Search for the cell housing the specified text and yield its [x, y] center coordinate. 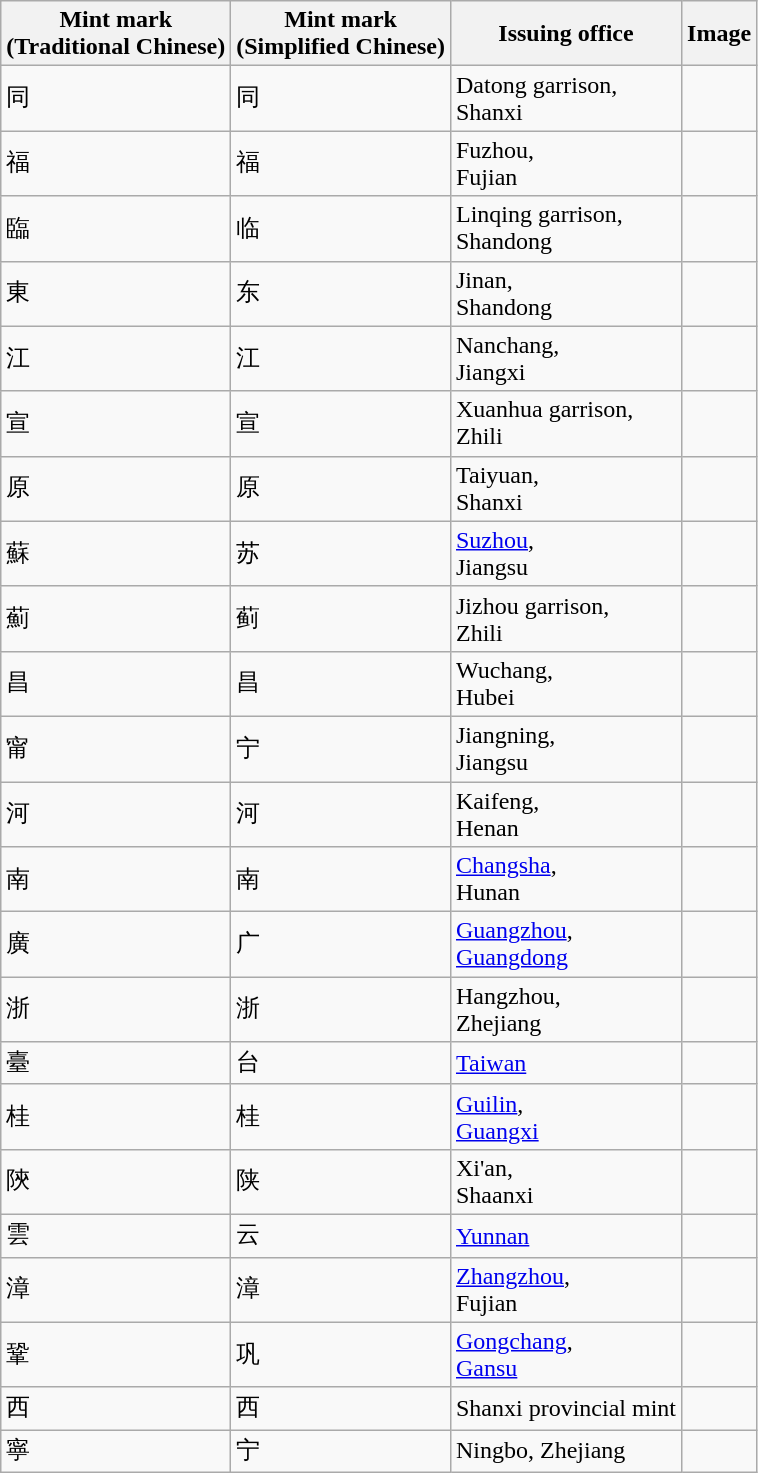
台 [341, 1064]
Jizhou garrison,Zhili [566, 618]
云 [341, 1236]
Guilin,Guangxi [566, 1116]
Mint mark(Simplified Chinese) [341, 34]
Zhangzhou,Fujian [566, 1290]
Taiwan [566, 1064]
陝 [116, 1182]
Wuchang,Hubei [566, 684]
Shanxi provincial mint [566, 1408]
臺 [116, 1064]
Jinan,Shandong [566, 294]
蓟 [341, 618]
Image [720, 34]
Yunnan [566, 1236]
甯 [116, 748]
巩 [341, 1354]
Jiangning,Jiangsu [566, 748]
廣 [116, 944]
Guangzhou,Guangdong [566, 944]
Suzhou,Jiangsu [566, 554]
臨 [116, 228]
苏 [341, 554]
鞏 [116, 1354]
Kaifeng,Henan [566, 814]
蘇 [116, 554]
Hangzhou,Zhejiang [566, 1010]
Changsha,Hunan [566, 880]
寧 [116, 1452]
Ningbo, Zhejiang [566, 1452]
Datong garrison,Shanxi [566, 98]
薊 [116, 618]
临 [341, 228]
Mint mark(Traditional Chinese) [116, 34]
Linqing garrison,Shandong [566, 228]
Nanchang,Jiangxi [566, 358]
Fuzhou,Fujian [566, 164]
Xi'an,Shaanxi [566, 1182]
东 [341, 294]
Taiyuan,Shanxi [566, 488]
雲 [116, 1236]
陕 [341, 1182]
Gongchang,Gansu [566, 1354]
Issuing office [566, 34]
Xuanhua garrison,Zhili [566, 424]
東 [116, 294]
广 [341, 944]
